Scan for the cell matching the given text and deliver its [x, y] coordinate at center. 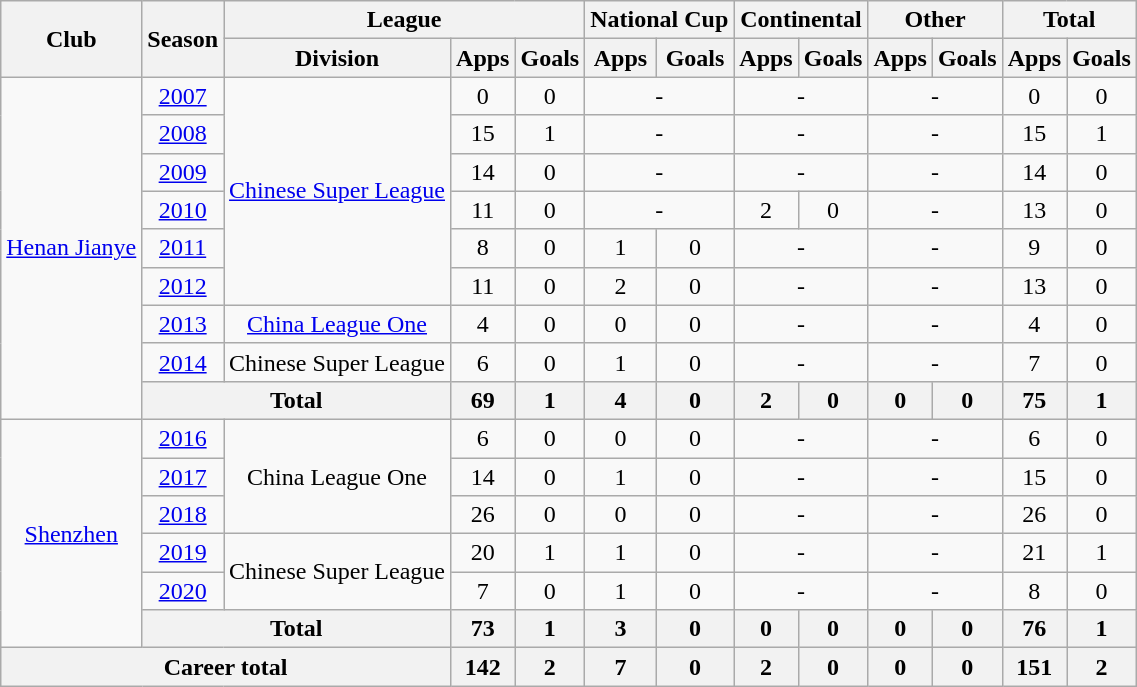
2012 [183, 286]
76 [1034, 629]
73 [483, 629]
Other [935, 20]
151 [1034, 667]
3 [621, 629]
Season [183, 39]
Continental [801, 20]
9 [1034, 248]
2019 [183, 553]
Career total [226, 667]
2007 [183, 96]
20 [483, 553]
2013 [183, 324]
Shenzhen [72, 533]
2016 [183, 438]
69 [483, 400]
2017 [183, 477]
Division [338, 58]
75 [1034, 400]
2008 [183, 134]
2009 [183, 172]
National Cup [660, 20]
2018 [183, 515]
Henan Jianye [72, 248]
142 [483, 667]
Club [72, 39]
League [404, 20]
2020 [183, 591]
2011 [183, 248]
21 [1034, 553]
2010 [183, 210]
2014 [183, 362]
